Locate the cell with the specified text and output its (x, y) center coordinate. 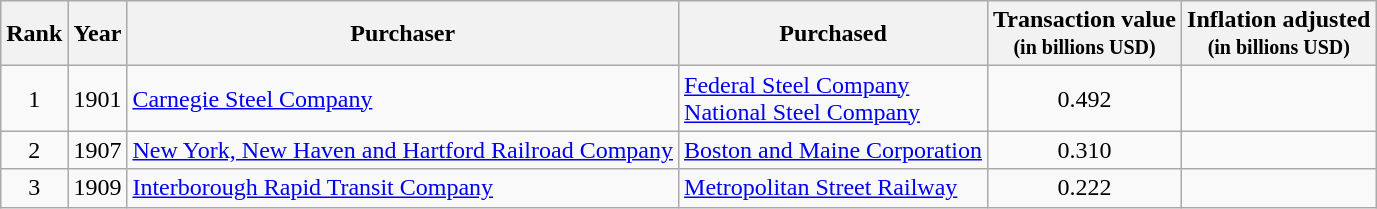
Interborough Rapid Transit Company (403, 188)
Rank (34, 34)
1907 (98, 150)
2 (34, 150)
0.492 (1085, 98)
Purchaser (403, 34)
1901 (98, 98)
Inflation adjusted(in billions USD) (1279, 34)
1909 (98, 188)
Purchased (834, 34)
Carnegie Steel Company (403, 98)
Year (98, 34)
0.310 (1085, 150)
1 (34, 98)
0.222 (1085, 188)
3 (34, 188)
Metropolitan Street Railway (834, 188)
New York, New Haven and Hartford Railroad Company (403, 150)
Federal Steel Company National Steel Company (834, 98)
Transaction value(in billions USD) (1085, 34)
Boston and Maine Corporation (834, 150)
